Return [X, Y] of the center of cell containing provided text 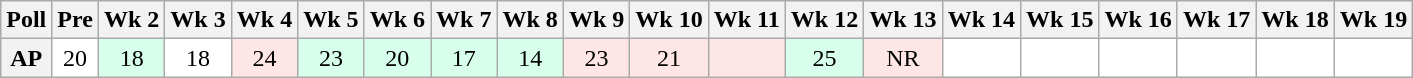
24 [264, 58]
NR [903, 58]
14 [530, 58]
Wk 11 [746, 20]
Wk 14 [981, 20]
Wk 18 [1295, 20]
Pre [76, 20]
Wk 17 [1216, 20]
Wk 13 [903, 20]
17 [464, 58]
Wk 16 [1138, 20]
21 [669, 58]
Wk 12 [824, 20]
AP [26, 58]
Wk 10 [669, 20]
Poll [26, 20]
Wk 5 [331, 20]
Wk 19 [1373, 20]
Wk 9 [596, 20]
Wk 8 [530, 20]
Wk 7 [464, 20]
Wk 15 [1060, 20]
25 [824, 58]
Wk 6 [397, 20]
Wk 2 [131, 20]
Wk 3 [198, 20]
Wk 4 [264, 20]
